From the cell containing the given text, extract its center point as [X, Y] coordinate. 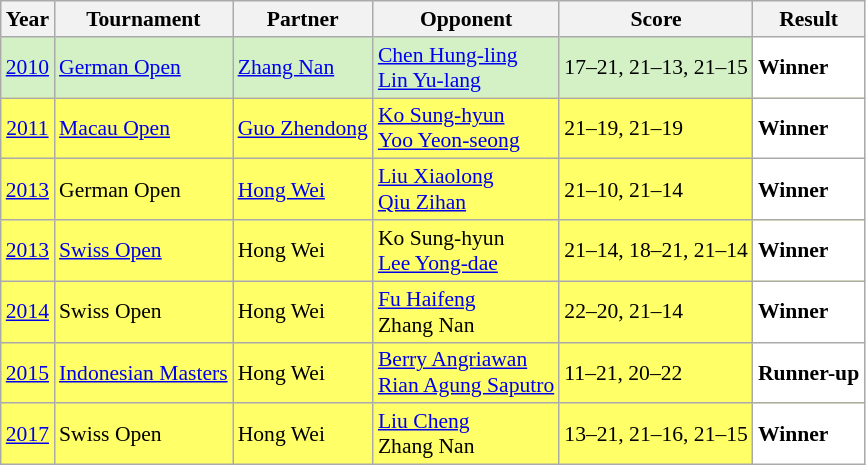
Result [808, 19]
Berry Angriawan Rian Agung Saputro [466, 372]
Indonesian Masters [144, 372]
Zhang Nan [303, 68]
21–14, 18–21, 21–14 [656, 250]
21–10, 21–14 [656, 190]
21–19, 21–19 [656, 128]
Year [28, 19]
Ko Sung-hyun Lee Yong-dae [466, 250]
22–20, 21–14 [656, 312]
Score [656, 19]
2014 [28, 312]
2015 [28, 372]
11–21, 20–22 [656, 372]
2017 [28, 434]
Macau Open [144, 128]
Partner [303, 19]
2010 [28, 68]
Ko Sung-hyun Yoo Yeon-seong [466, 128]
Runner-up [808, 372]
Chen Hung-ling Lin Yu-lang [466, 68]
2011 [28, 128]
Fu Haifeng Zhang Nan [466, 312]
Liu Cheng Zhang Nan [466, 434]
Opponent [466, 19]
Liu Xiaolong Qiu Zihan [466, 190]
17–21, 21–13, 21–15 [656, 68]
Tournament [144, 19]
13–21, 21–16, 21–15 [656, 434]
Guo Zhendong [303, 128]
